Search for the cell housing the specified text and yield its [X, Y] center coordinate. 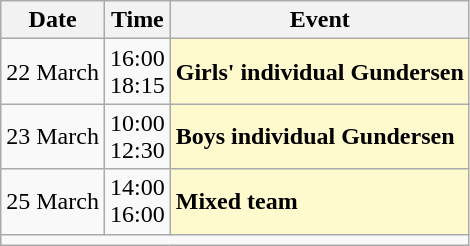
25 March [53, 202]
22 March [53, 72]
Mixed team [320, 202]
16:0018:15 [137, 72]
23 March [53, 136]
Time [137, 20]
Event [320, 20]
Boys individual Gundersen [320, 136]
Girls' individual Gundersen [320, 72]
10:0012:30 [137, 136]
Date [53, 20]
14:0016:00 [137, 202]
